From the cell containing the given text, extract its center point as [X, Y] coordinate. 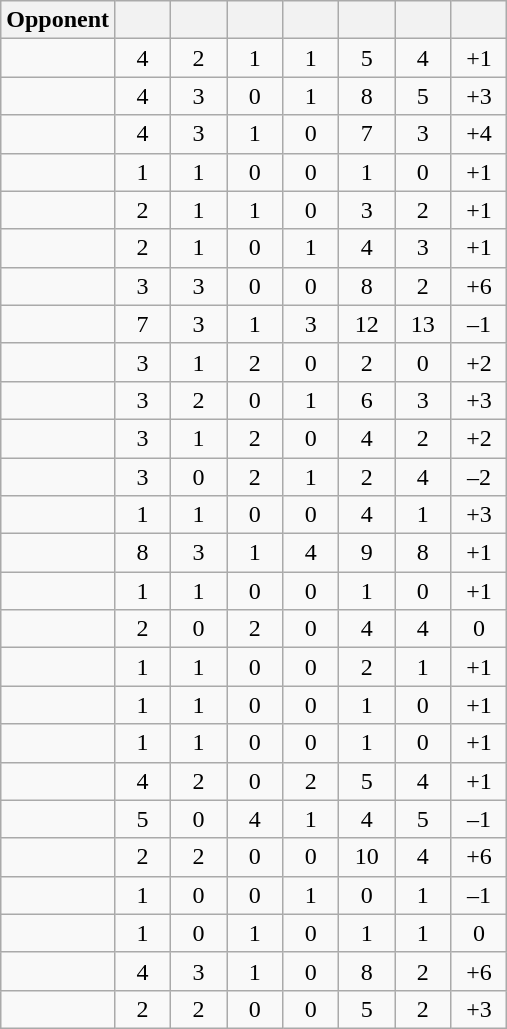
6 [367, 400]
9 [367, 553]
12 [367, 324]
13 [423, 324]
+4 [479, 134]
–2 [479, 477]
10 [367, 857]
Opponent [58, 20]
